Capture the cell that displays the provided text and extract its [X, Y] central coordinate. 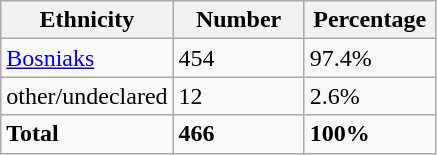
466 [238, 134]
100% [370, 134]
Percentage [370, 20]
97.4% [370, 58]
Number [238, 20]
Ethnicity [87, 20]
454 [238, 58]
other/undeclared [87, 96]
Total [87, 134]
Bosniaks [87, 58]
2.6% [370, 96]
12 [238, 96]
